Return (x, y) of the center of cell containing provided text 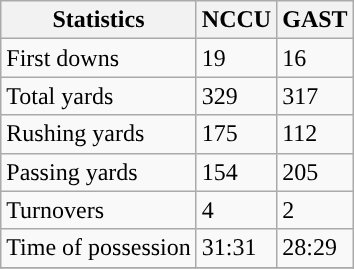
154 (236, 172)
175 (236, 134)
317 (315, 96)
205 (315, 172)
28:29 (315, 248)
Time of possession (99, 248)
First downs (99, 58)
Total yards (99, 96)
2 (315, 210)
329 (236, 96)
NCCU (236, 20)
GAST (315, 20)
Statistics (99, 20)
16 (315, 58)
Turnovers (99, 210)
4 (236, 210)
31:31 (236, 248)
19 (236, 58)
112 (315, 134)
Rushing yards (99, 134)
Passing yards (99, 172)
